Locate the cell with the specified text and output its [X, Y] center coordinate. 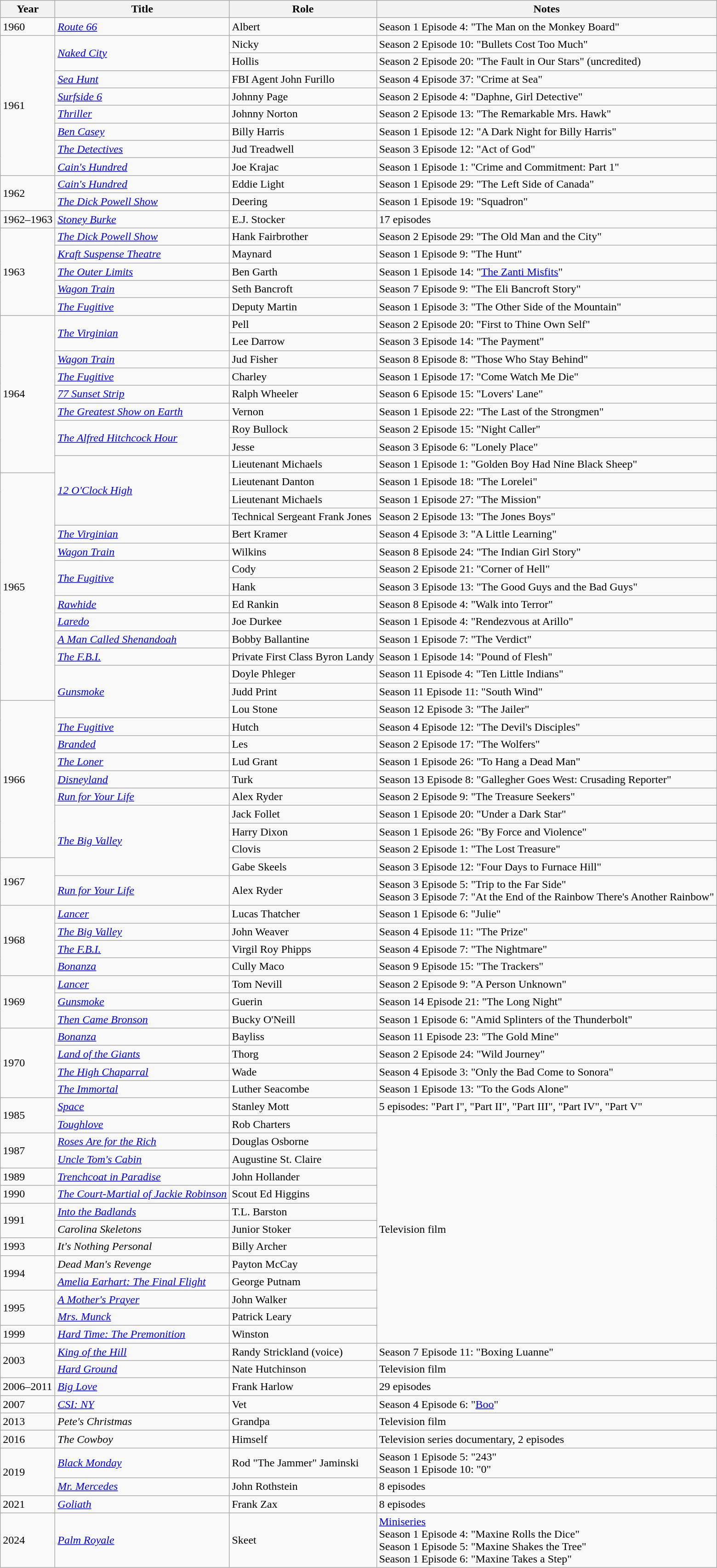
Tom Nevill [303, 984]
Gabe Skeels [303, 867]
CSI: NY [142, 1404]
1961 [28, 105]
Season 14 Episode 21: "The Long Night" [546, 1001]
Hollis [303, 62]
Season 8 Episode 4: "Walk into Terror" [546, 604]
Cody [303, 569]
John Hollander [303, 1177]
Roy Bullock [303, 429]
Deputy Martin [303, 307]
1962–1963 [28, 219]
Vernon [303, 412]
Stanley Mott [303, 1107]
Season 2 Episode 1: "The Lost Treasure" [546, 849]
Season 2 Episode 17: "The Wolfers" [546, 744]
Season 1 Episode 22: "The Last of the Strongmen" [546, 412]
The Loner [142, 761]
Amelia Earhart: The Final Flight [142, 1282]
Season 1 Episode 4: "The Man on the Monkey Board" [546, 27]
Season 4 Episode 11: "The Prize" [546, 932]
Pete's Christmas [142, 1422]
John Weaver [303, 932]
Land of the Giants [142, 1054]
1968 [28, 940]
Augustine St. Claire [303, 1159]
Carolina Skeletons [142, 1229]
12 O'Clock High [142, 490]
A Man Called Shenandoah [142, 639]
5 episodes: "Part I", "Part II", "Part III", "Part IV", "Part V" [546, 1107]
Wilkins [303, 552]
1985 [28, 1116]
77 Sunset Strip [142, 394]
Season 4 Episode 12: "The Devil's Disciples" [546, 727]
Luther Seacombe [303, 1089]
Jack Follet [303, 814]
Season 1 Episode 27: "The Mission" [546, 499]
Albert [303, 27]
1991 [28, 1220]
Season 4 Episode 7: "The Nightmare" [546, 949]
1993 [28, 1247]
Thriller [142, 114]
1987 [28, 1150]
Trenchcoat in Paradise [142, 1177]
2019 [28, 1471]
Season 8 Episode 24: "The Indian Girl Story" [546, 552]
1970 [28, 1063]
Lud Grant [303, 761]
Season 1 Episode 14: "The Zanti Misfits" [546, 272]
MiniseriesSeason 1 Episode 4: "Maxine Rolls the Dice"Season 1 Episode 5: "Maxine Shakes the Tree"Season 1 Episode 6: "Maxine Takes a Step" [546, 1540]
Jud Fisher [303, 359]
Joe Krajac [303, 166]
Season 11 Episode 4: "Ten Little Indians" [546, 674]
Season 1 Episode 4: "Rendezvous at Arillo" [546, 622]
Season 1 Episode 9: "The Hunt" [546, 254]
Dead Man's Revenge [142, 1264]
Virgil Roy Phipps [303, 949]
The Detectives [142, 149]
Route 66 [142, 27]
Season 2 Episode 20: "First to Thine Own Self" [546, 324]
Thorg [303, 1054]
Cully Maco [303, 967]
Season 1 Episode 20: "Under a Dark Star" [546, 814]
The Greatest Show on Earth [142, 412]
1962 [28, 193]
Hank [303, 587]
Season 7 Episode 9: "The Eli Bancroft Story" [546, 289]
The Alfred Hitchcock Hour [142, 438]
Season 2 Episode 21: "Corner of Hell" [546, 569]
Clovis [303, 849]
Jesse [303, 446]
Season 4 Episode 3: "Only the Bad Come to Sonora" [546, 1072]
Randy Strickland (voice) [303, 1351]
Season 9 Episode 15: "The Trackers" [546, 967]
John Rothstein [303, 1487]
Season 3 Episode 14: "The Payment" [546, 342]
2006–2011 [28, 1387]
Maynard [303, 254]
Harry Dixon [303, 832]
Lee Darrow [303, 342]
Winston [303, 1334]
Season 3 Episode 13: "The Good Guys and the Bad Guys" [546, 587]
T.L. Barston [303, 1212]
Season 3 Episode 12: "Four Days to Furnace Hill" [546, 867]
Season 1 Episode 17: "Come Watch Me Die" [546, 377]
The Outer Limits [142, 272]
Hutch [303, 727]
Season 8 Episode 8: "Those Who Stay Behind" [546, 359]
Billy Archer [303, 1247]
King of the Hill [142, 1351]
Ben Casey [142, 132]
Bert Kramer [303, 534]
Season 11 Episode 23: "The Gold Mine" [546, 1036]
1967 [28, 882]
Naked City [142, 53]
Season 1 Episode 19: "Squadron" [546, 201]
2024 [28, 1540]
Hard Time: The Premonition [142, 1334]
Season 4 Episode 6: "Boo" [546, 1404]
Joe Durkee [303, 622]
Les [303, 744]
Season 1 Episode 7: "The Verdict" [546, 639]
Season 13 Episode 8: "Gallegher Goes West: Crusading Reporter" [546, 779]
Season 2 Episode 4: "Daphne, Girl Detective" [546, 97]
Junior Stoker [303, 1229]
Rod "The Jammer" Jaminski [303, 1463]
Turk [303, 779]
1969 [28, 1001]
Season 2 Episode 9: "The Treasure Seekers" [546, 797]
Season 1 Episode 13: "To the Gods Alone" [546, 1089]
2007 [28, 1404]
Season 1 Episode 1: "Crime and Commitment: Part 1" [546, 166]
Frank Zax [303, 1504]
Ralph Wheeler [303, 394]
Doyle Phleger [303, 674]
17 episodes [546, 219]
1990 [28, 1194]
1964 [28, 395]
John Walker [303, 1299]
Season 1 Episode 26: "To Hang a Dead Man" [546, 761]
Season 4 Episode 3: "A Little Learning" [546, 534]
Notes [546, 9]
Lou Stone [303, 709]
Stoney Burke [142, 219]
Into the Badlands [142, 1212]
Season 1 Episode 12: "A Dark Night for Billy Harris" [546, 132]
Nicky [303, 44]
1995 [28, 1308]
Mrs. Munck [142, 1316]
Ben Garth [303, 272]
Season 4 Episode 37: "Crime at Sea" [546, 79]
It's Nothing Personal [142, 1247]
Rob Charters [303, 1124]
The Court-Martial of Jackie Robinson [142, 1194]
Bucky O'Neill [303, 1019]
Season 7 Episode 11: "Boxing Luanne" [546, 1351]
2003 [28, 1360]
Space [142, 1107]
Season 1 Episode 1: "Golden Boy Had Nine Black Sheep" [546, 464]
Season 1 Episode 26: "By Force and Violence" [546, 832]
Season 2 Episode 13: "The Jones Boys" [546, 517]
Hank Fairbrother [303, 237]
A Mother's Prayer [142, 1299]
Grandpa [303, 1422]
Lieutenant Danton [303, 481]
Guerin [303, 1001]
1994 [28, 1273]
George Putnam [303, 1282]
2013 [28, 1422]
Lucas Thatcher [303, 914]
2021 [28, 1504]
Seth Bancroft [303, 289]
Season 2 Episode 15: "Night Caller" [546, 429]
Roses Are for the Rich [142, 1142]
Frank Harlow [303, 1387]
Ed Rankin [303, 604]
Scout Ed Higgins [303, 1194]
Season 12 Episode 3: "The Jailer" [546, 709]
Title [142, 9]
Season 1 Episode 6: "Amid Splinters of the Thunderbolt" [546, 1019]
Year [28, 9]
Season 3 Episode 5: "Trip to the Far Side"Season 3 Episode 7: "At the End of the Rainbow There's Another Rainbow" [546, 890]
Charley [303, 377]
Season 11 Episode 11: "South Wind" [546, 692]
1999 [28, 1334]
1989 [28, 1177]
The High Chaparral [142, 1072]
Johnny Norton [303, 114]
Season 1 Episode 14: "Pound of Flesh" [546, 657]
Eddie Light [303, 184]
Himself [303, 1439]
Technical Sergeant Frank Jones [303, 517]
Deering [303, 201]
1960 [28, 27]
Disneyland [142, 779]
Private First Class Byron Landy [303, 657]
Season 2 Episode 10: "Bullets Cost Too Much" [546, 44]
Laredo [142, 622]
2016 [28, 1439]
Uncle Tom's Cabin [142, 1159]
Vet [303, 1404]
Wade [303, 1072]
Season 2 Episode 29: "The Old Man and the City" [546, 237]
Season 3 Episode 6: "Lonely Place" [546, 446]
1966 [28, 779]
Pell [303, 324]
Kraft Suspense Theatre [142, 254]
Season 1 Episode 6: "Julie" [546, 914]
Rawhide [142, 604]
Mr. Mercedes [142, 1487]
Palm Royale [142, 1540]
Payton McCay [303, 1264]
Patrick Leary [303, 1316]
Television series documentary, 2 episodes [546, 1439]
The Cowboy [142, 1439]
Season 1 Episode 18: "The Lorelei" [546, 481]
1965 [28, 587]
Season 3 Episode 12: "Act of God" [546, 149]
Role [303, 9]
Nate Hutchinson [303, 1369]
Bayliss [303, 1036]
Douglas Osborne [303, 1142]
Season 1 Episode 5: "243"Season 1 Episode 10: "0" [546, 1463]
1963 [28, 272]
Black Monday [142, 1463]
Toughlove [142, 1124]
Surfside 6 [142, 97]
Billy Harris [303, 132]
E.J. Stocker [303, 219]
Season 2 Episode 9: "A Person Unknown" [546, 984]
Jud Treadwell [303, 149]
Hard Ground [142, 1369]
Skeet [303, 1540]
Johnny Page [303, 97]
Branded [142, 744]
29 episodes [546, 1387]
Bobby Ballantine [303, 639]
Sea Hunt [142, 79]
Goliath [142, 1504]
Then Came Bronson [142, 1019]
Season 2 Episode 13: "The Remarkable Mrs. Hawk" [546, 114]
Season 2 Episode 20: "The Fault in Our Stars" (uncredited) [546, 62]
Judd Print [303, 692]
The Immortal [142, 1089]
Season 6 Episode 15: "Lovers' Lane" [546, 394]
Season 2 Episode 24: "Wild Journey" [546, 1054]
FBI Agent John Furillo [303, 79]
Season 1 Episode 3: "The Other Side of the Mountain" [546, 307]
Big Love [142, 1387]
Season 1 Episode 29: "The Left Side of Canada" [546, 184]
